Scan for the cell matching the given text and deliver its [x, y] coordinate at center. 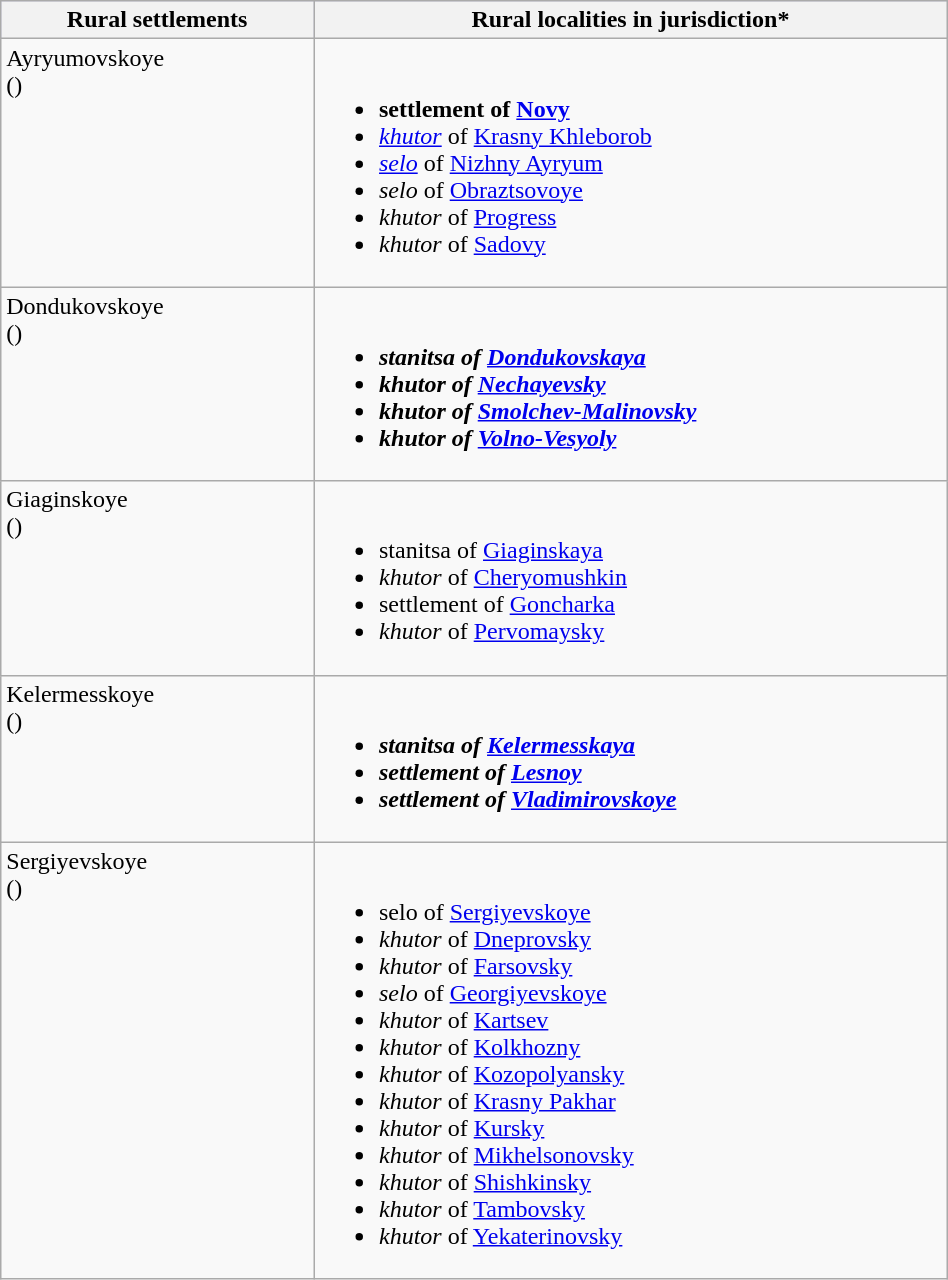
Kelermesskoye() [158, 758]
Rural localities in jurisdiction* [631, 20]
Giaginskoye() [158, 578]
Ayryumovskoye() [158, 163]
stanitsa of Giaginskayakhutor of Cheryomushkinsettlement of Goncharkakhutor of Pervomaysky [631, 578]
stanitsa of Kelermesskayasettlement of Lesnoysettlement of Vladimirovskoye [631, 758]
Dondukovskoye() [158, 384]
Rural settlements [158, 20]
stanitsa of Dondukovskayakhutor of Nechayevskykhutor of Smolchev-Malinovskykhutor of Volno-Vesyoly [631, 384]
settlement of Novykhutor of Krasny Khleborobselo of Nizhny Ayryumselo of Obraztsovoyekhutor of Progresskhutor of Sadovy [631, 163]
Sergiyevskoye() [158, 1060]
